Pinpoint the cell where the given text exists, returning its [x, y] midpoint coordinate. 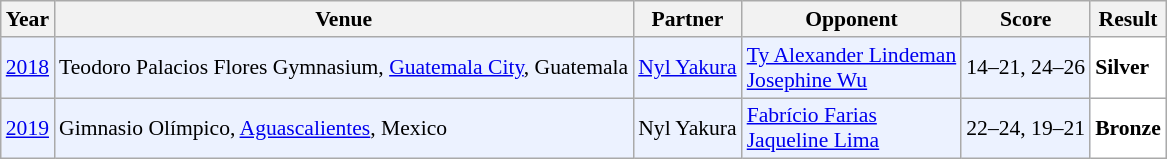
Silver [1128, 68]
Partner [687, 19]
Score [1026, 19]
Opponent [852, 19]
Year [28, 19]
Result [1128, 19]
Venue [344, 19]
2018 [28, 68]
2019 [28, 128]
22–24, 19–21 [1026, 128]
Ty Alexander Lindeman Josephine Wu [852, 68]
14–21, 24–26 [1026, 68]
Fabrício Farias Jaqueline Lima [852, 128]
Bronze [1128, 128]
Gimnasio Olímpico, Aguascalientes, Mexico [344, 128]
Teodoro Palacios Flores Gymnasium, Guatemala City, Guatemala [344, 68]
